Pinpoint the cell where the given text exists, returning its [X, Y] midpoint coordinate. 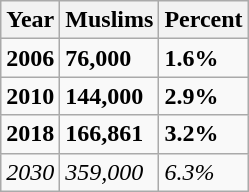
76,000 [110, 58]
3.2% [204, 134]
166,861 [110, 134]
6.3% [204, 172]
1.6% [204, 58]
2006 [30, 58]
Muslims [110, 20]
Year [30, 20]
359,000 [110, 172]
Percent [204, 20]
2010 [30, 96]
2.9% [204, 96]
2018 [30, 134]
2030 [30, 172]
144,000 [110, 96]
